Find where the given text appears and provide that cell's center as [X, Y] coordinate. 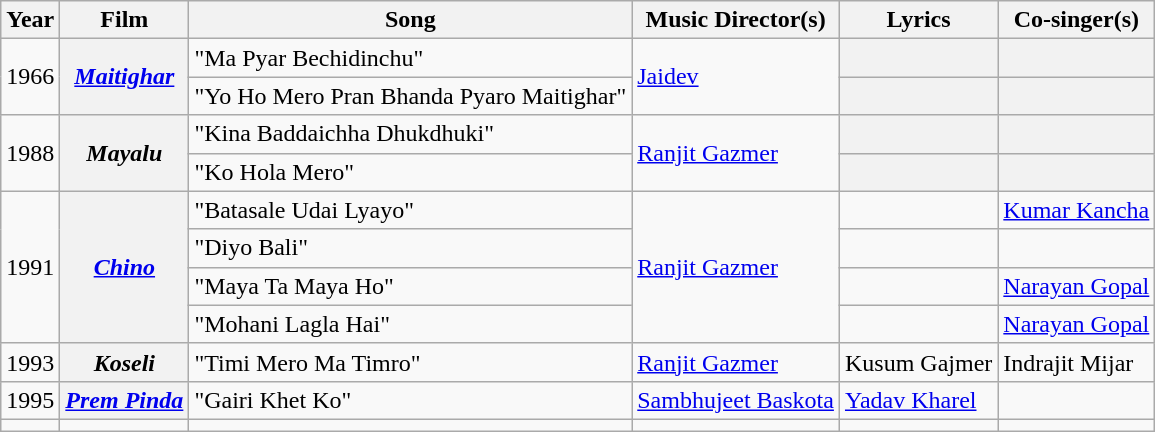
"Ko Hola Mero" [410, 172]
1993 [30, 362]
Kumar Kancha [1076, 210]
Maitighar [124, 77]
Chino [124, 267]
"Maya Ta Maya Ho" [410, 286]
Sambhujeet Baskota [736, 400]
"Ma Pyar Bechidinchu" [410, 58]
Year [30, 20]
Indrajit Mijar [1076, 362]
Kusum Gajmer [918, 362]
"Diyo Bali" [410, 248]
Film [124, 20]
1991 [30, 267]
"Batasale Udai Lyayo" [410, 210]
"Yo Ho Mero Pran Bhanda Pyaro Maitighar" [410, 96]
"Mohani Lagla Hai" [410, 324]
Koseli [124, 362]
Mayalu [124, 153]
"Gairi Khet Ko" [410, 400]
Prem Pinda [124, 400]
1966 [30, 77]
"Kina Baddaichha Dhukdhuki" [410, 134]
Music Director(s) [736, 20]
Co-singer(s) [1076, 20]
1995 [30, 400]
Jaidev [736, 77]
"Timi Mero Ma Timro" [410, 362]
Song [410, 20]
Yadav Kharel [918, 400]
Lyrics [918, 20]
1988 [30, 153]
